Pinpoint the cell where the given text exists, returning its [X, Y] midpoint coordinate. 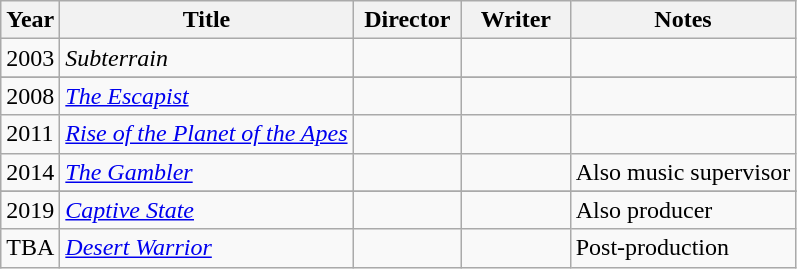
Also music supervisor [683, 172]
Captive State [206, 210]
2019 [30, 210]
TBA [30, 248]
Post-production [683, 248]
Desert Warrior [206, 248]
Title [206, 20]
Subterrain [206, 58]
The Escapist [206, 96]
2014 [30, 172]
The Gambler [206, 172]
2011 [30, 134]
Also producer [683, 210]
2003 [30, 58]
Rise of the Planet of the Apes [206, 134]
Director [408, 20]
Notes [683, 20]
Year [30, 20]
Writer [516, 20]
2008 [30, 96]
